Search for the cell housing the specified text and yield its [x, y] center coordinate. 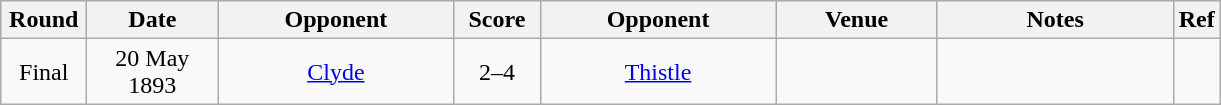
Venue [856, 20]
Thistle [658, 72]
Score [497, 20]
Clyde [336, 72]
Date [152, 20]
2–4 [497, 72]
20 May 1893 [152, 72]
Final [44, 72]
Ref [1196, 20]
Round [44, 20]
Notes [1055, 20]
